From the cell containing the given text, extract its center point as (x, y) coordinate. 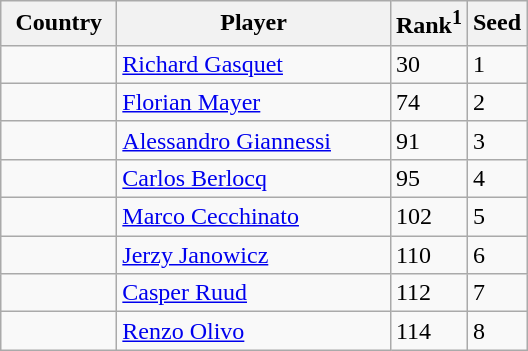
Rank1 (428, 24)
4 (496, 178)
Carlos Berlocq (254, 178)
Florian Mayer (254, 102)
2 (496, 102)
95 (428, 178)
114 (428, 331)
5 (496, 217)
Richard Gasquet (254, 64)
3 (496, 140)
6 (496, 255)
Casper Ruud (254, 293)
112 (428, 293)
Jerzy Janowicz (254, 255)
Country (59, 24)
91 (428, 140)
30 (428, 64)
Marco Cecchinato (254, 217)
Seed (496, 24)
Player (254, 24)
Alessandro Giannessi (254, 140)
110 (428, 255)
8 (496, 331)
102 (428, 217)
Renzo Olivo (254, 331)
7 (496, 293)
1 (496, 64)
74 (428, 102)
